From the cell containing the given text, extract its center point as [x, y] coordinate. 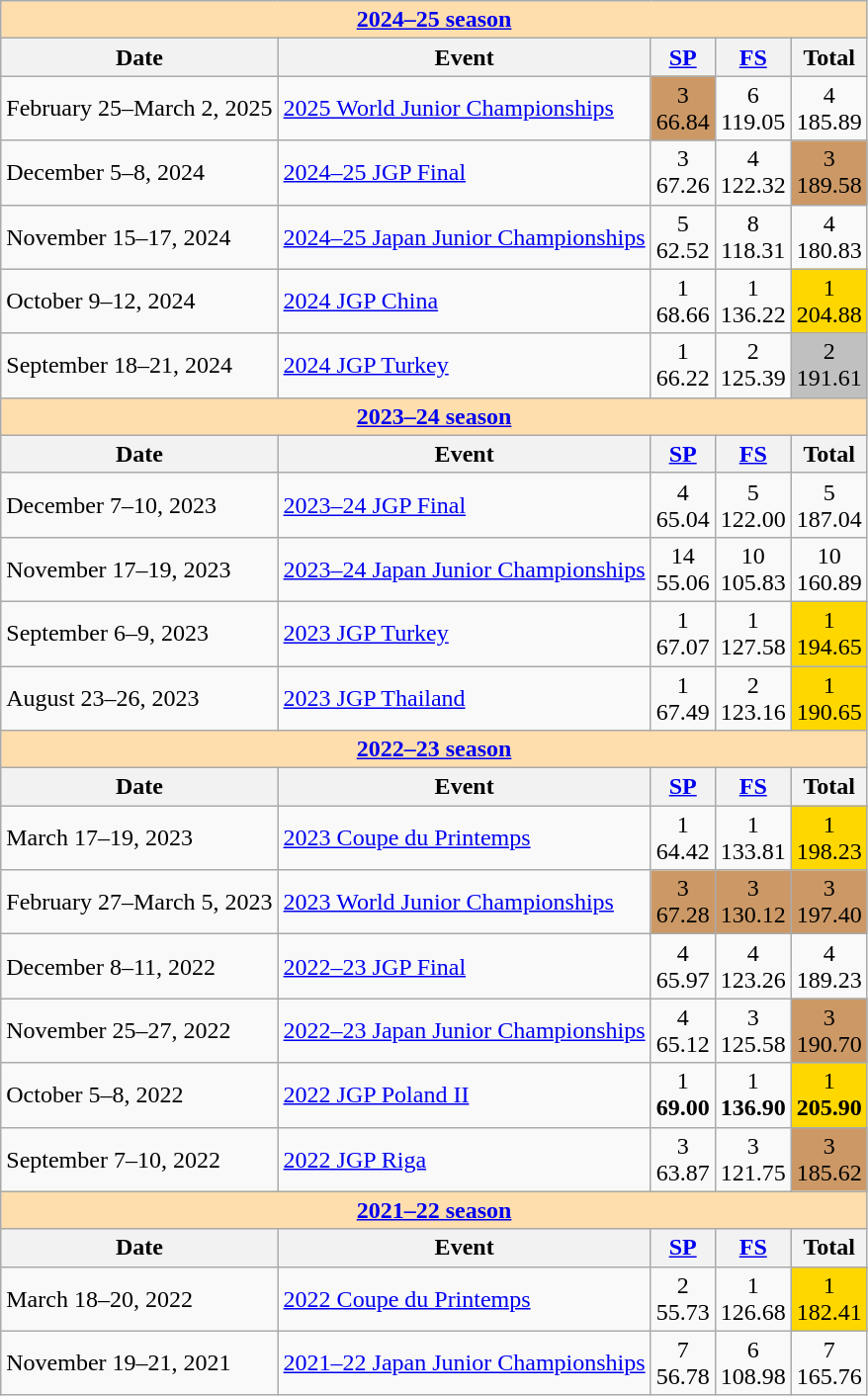
1 66.22 [682, 366]
1 64.42 [682, 838]
1 69.00 [682, 1095]
1 68.66 [682, 301]
2025 World Junior Championships [465, 109]
December 8–11, 2022 [139, 967]
1 127.58 [753, 633]
2023 World Junior Championships [465, 902]
4 189.23 [828, 967]
September 18–21, 2024 [139, 366]
November 15–17, 2024 [139, 237]
2024–25 Japan Junior Championships [465, 237]
November 17–19, 2023 [139, 569]
7 56.78 [682, 1362]
March 18–20, 2022 [139, 1299]
2022 JGP Poland II [465, 1095]
2022–23 JGP Final [465, 967]
4 65.12 [682, 1030]
5 187.04 [828, 504]
5 122.00 [753, 504]
February 27–March 5, 2023 [139, 902]
December 5–8, 2024 [139, 172]
1 67.07 [682, 633]
2 55.73 [682, 1299]
2022–23 season [435, 749]
3 197.40 [828, 902]
7 165.76 [828, 1362]
10 160.89 [828, 569]
1 67.49 [682, 698]
September 6–9, 2023 [139, 633]
1 182.41 [828, 1299]
2023–24 season [435, 416]
November 19–21, 2021 [139, 1362]
2024–25 JGP Final [465, 172]
November 25–27, 2022 [139, 1030]
1 198.23 [828, 838]
2024–25 season [435, 20]
2023–24 JGP Final [465, 504]
October 5–8, 2022 [139, 1095]
1 205.90 [828, 1095]
10 105.83 [753, 569]
February 25–March 2, 2025 [139, 109]
5 62.52 [682, 237]
3 130.12 [753, 902]
2022 Coupe du Printemps [465, 1299]
1 136.22 [753, 301]
6 108.98 [753, 1362]
August 23–26, 2023 [139, 698]
2022 JGP Riga [465, 1159]
2023 JGP Thailand [465, 698]
8 118.31 [753, 237]
1 204.88 [828, 301]
6 119.05 [753, 109]
3 63.87 [682, 1159]
2 191.61 [828, 366]
2024 JGP China [465, 301]
4 180.83 [828, 237]
1 194.65 [828, 633]
4 185.89 [828, 109]
2024 JGP Turkey [465, 366]
October 9–12, 2024 [139, 301]
2 123.16 [753, 698]
3 66.84 [682, 109]
3 67.26 [682, 172]
1 133.81 [753, 838]
1 126.68 [753, 1299]
3 189.58 [828, 172]
September 7–10, 2022 [139, 1159]
2023–24 Japan Junior Championships [465, 569]
2023 Coupe du Printemps [465, 838]
4 65.97 [682, 967]
4 65.04 [682, 504]
December 7–10, 2023 [139, 504]
3 121.75 [753, 1159]
3 67.28 [682, 902]
4 123.26 [753, 967]
3 125.58 [753, 1030]
1 190.65 [828, 698]
4 122.32 [753, 172]
3 185.62 [828, 1159]
14 55.06 [682, 569]
2 125.39 [753, 366]
1 136.90 [753, 1095]
2023 JGP Turkey [465, 633]
March 17–19, 2023 [139, 838]
2021–22 Japan Junior Championships [465, 1362]
2021–22 season [435, 1210]
3 190.70 [828, 1030]
2022–23 Japan Junior Championships [465, 1030]
